Locate the cell with the specified text and output its (X, Y) center coordinate. 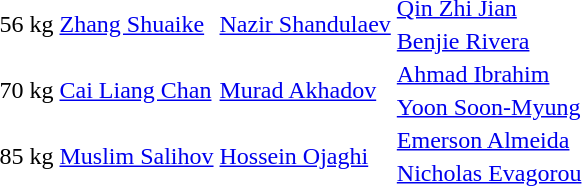
Cai Liang Chan (136, 90)
Murad Akhadov (305, 90)
